Provide the (X, Y) coordinate of the cell's center where the given text is located.  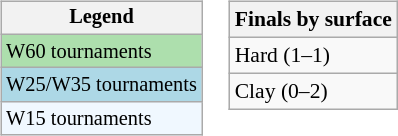
W25/W35 tournaments (102, 85)
Hard (1–1) (314, 55)
Clay (0–2) (314, 91)
W60 tournaments (102, 51)
W15 tournaments (102, 119)
Finals by surface (314, 20)
Legend (102, 18)
